Locate the cell with the specified text and output its (X, Y) center coordinate. 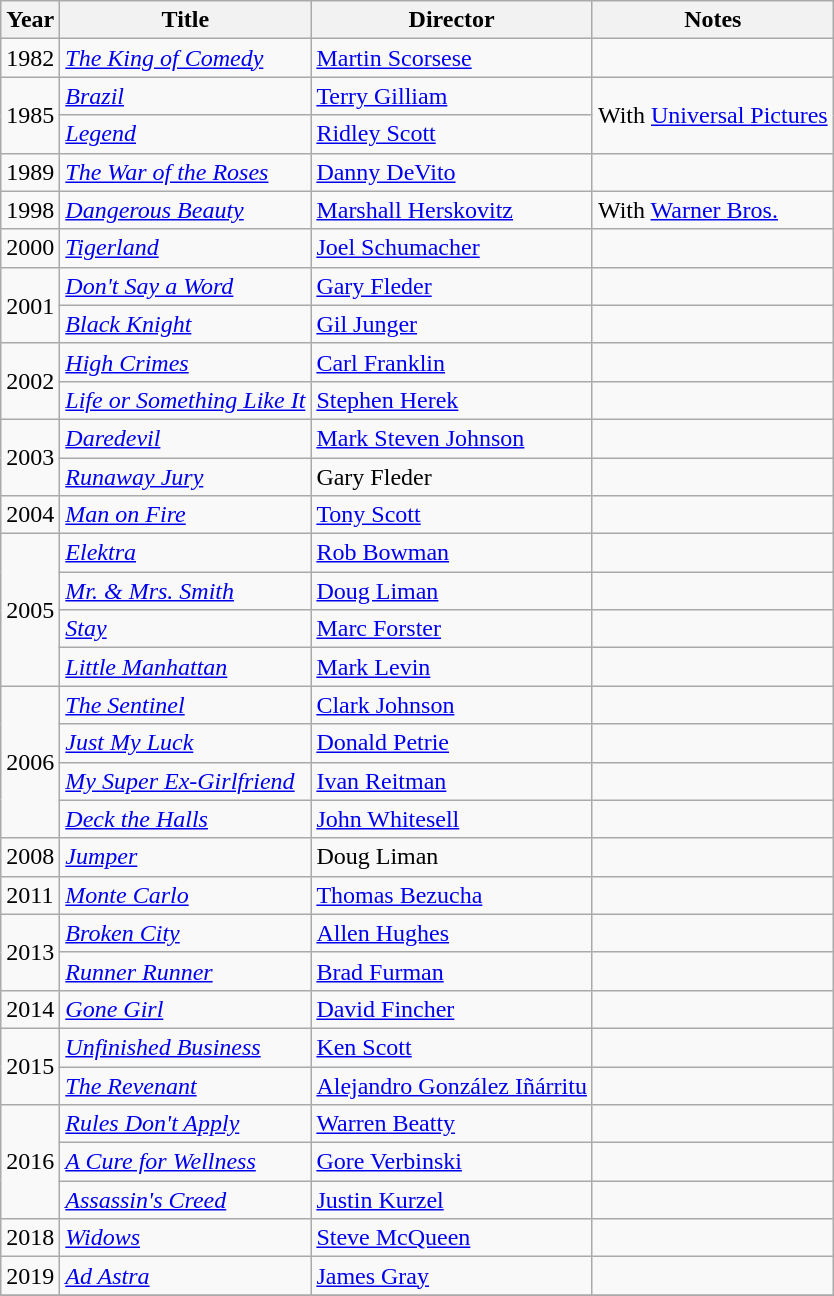
Brad Furman (452, 971)
2000 (30, 248)
Runner Runner (186, 971)
Alejandro González Iñárritu (452, 1085)
1998 (30, 210)
2019 (30, 1276)
Little Manhattan (186, 667)
Ken Scott (452, 1047)
Donald Petrie (452, 743)
The Sentinel (186, 705)
Don't Say a Word (186, 286)
Title (186, 20)
Just My Luck (186, 743)
Daredevil (186, 438)
With Warner Bros. (712, 210)
Dangerous Beauty (186, 210)
2004 (30, 515)
Notes (712, 20)
Gone Girl (186, 1009)
2011 (30, 895)
Gore Verbinski (452, 1162)
High Crimes (186, 362)
My Super Ex-Girlfriend (186, 781)
The Revenant (186, 1085)
Martin Scorsese (452, 58)
Legend (186, 134)
Broken City (186, 933)
Tigerland (186, 248)
The King of Comedy (186, 58)
2001 (30, 305)
Marshall Herskovitz (452, 210)
2013 (30, 952)
Elektra (186, 553)
Ridley Scott (452, 134)
2015 (30, 1066)
Thomas Bezucha (452, 895)
Mark Levin (452, 667)
1989 (30, 172)
Marc Forster (452, 629)
The War of the Roses (186, 172)
Carl Franklin (452, 362)
Mark Steven Johnson (452, 438)
A Cure for Wellness (186, 1162)
James Gray (452, 1276)
David Fincher (452, 1009)
2006 (30, 762)
Joel Schumacher (452, 248)
Life or Something Like It (186, 400)
Deck the Halls (186, 819)
Steve McQueen (452, 1238)
2008 (30, 857)
Year (30, 20)
John Whitesell (452, 819)
2005 (30, 610)
Gil Junger (452, 324)
Tony Scott (452, 515)
Ad Astra (186, 1276)
1985 (30, 115)
With Universal Pictures (712, 115)
2016 (30, 1162)
Stephen Herek (452, 400)
Warren Beatty (452, 1124)
2002 (30, 381)
Director (452, 20)
Ivan Reitman (452, 781)
Clark Johnson (452, 705)
Terry Gilliam (452, 96)
Stay (186, 629)
Unfinished Business (186, 1047)
2003 (30, 457)
Man on Fire (186, 515)
Jumper (186, 857)
Assassin's Creed (186, 1200)
Monte Carlo (186, 895)
1982 (30, 58)
Brazil (186, 96)
Rob Bowman (452, 553)
Allen Hughes (452, 933)
Widows (186, 1238)
Black Knight (186, 324)
Mr. & Mrs. Smith (186, 591)
Rules Don't Apply (186, 1124)
2018 (30, 1238)
Runaway Jury (186, 477)
2014 (30, 1009)
Danny DeVito (452, 172)
Justin Kurzel (452, 1200)
